Pinpoint the cell where the given text exists, returning its [x, y] midpoint coordinate. 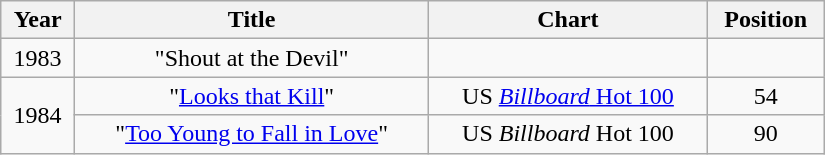
90 [766, 134]
Position [766, 20]
1984 [38, 115]
"Looks that Kill" [252, 96]
1983 [38, 58]
"Shout at the Devil" [252, 58]
Chart [568, 20]
Year [38, 20]
Title [252, 20]
54 [766, 96]
"Too Young to Fall in Love" [252, 134]
